Locate the cell with the specified text and output its (x, y) center coordinate. 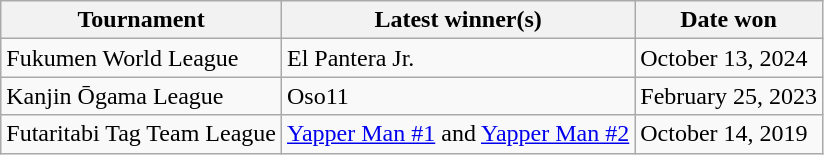
El Pantera Jr. (458, 58)
October 13, 2024 (729, 58)
February 25, 2023 (729, 96)
Date won (729, 20)
Tournament (142, 20)
Oso11 (458, 96)
October 14, 2019 (729, 134)
Latest winner(s) (458, 20)
Kanjin Ōgama League (142, 96)
Fukumen World League (142, 58)
Futaritabi Tag Team League (142, 134)
Yapper Man #1 and Yapper Man #2 (458, 134)
